Capture the cell that displays the provided text and extract its [X, Y] central coordinate. 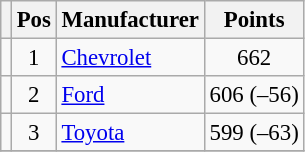
599 (–63) [254, 133]
662 [254, 58]
3 [34, 133]
Points [254, 20]
Ford [130, 95]
Pos [34, 20]
Toyota [130, 133]
2 [34, 95]
1 [34, 58]
Manufacturer [130, 20]
Chevrolet [130, 58]
606 (–56) [254, 95]
